Locate the cell with the specified text and output its (x, y) center coordinate. 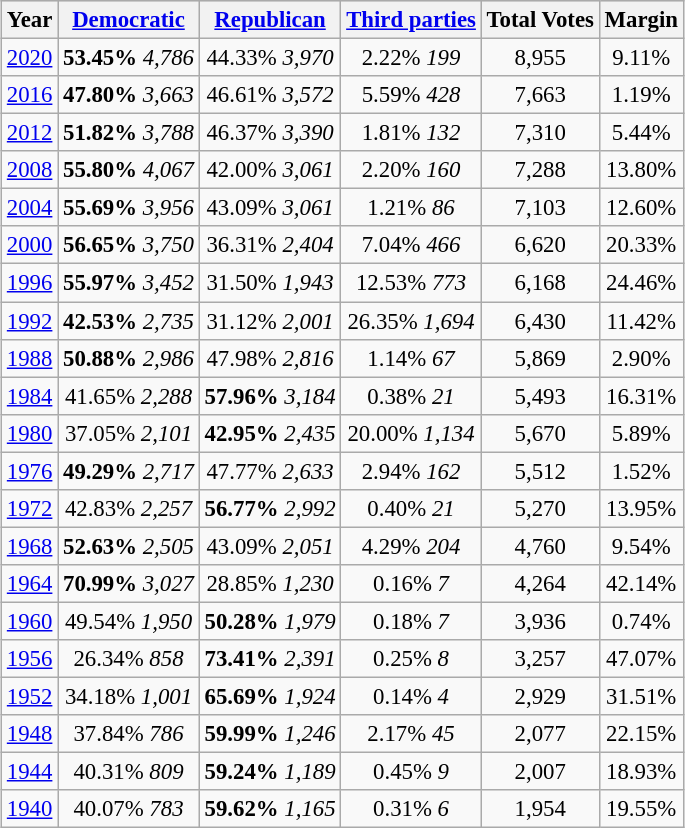
41.65% 2,288 (129, 396)
0.25% 8 (411, 659)
50.88% 2,986 (129, 358)
16.31% (641, 396)
1960 (30, 621)
51.82% 3,788 (129, 133)
2.20% 160 (411, 170)
73.41% 2,391 (270, 659)
1.19% (641, 95)
55.97% 3,452 (129, 283)
0.18% 7 (411, 621)
13.80% (641, 170)
5,869 (540, 358)
2004 (30, 208)
1940 (30, 809)
42.83% 2,257 (129, 509)
26.35% 1,694 (411, 321)
1964 (30, 584)
5,512 (540, 471)
2020 (30, 58)
55.69% 3,956 (129, 208)
50.28% 1,979 (270, 621)
19.55% (641, 809)
7.04% 466 (411, 245)
1980 (30, 433)
6,620 (540, 245)
53.45% 4,786 (129, 58)
1952 (30, 697)
0.40% 21 (411, 509)
7,103 (540, 208)
70.99% 3,027 (129, 584)
4,264 (540, 584)
12.53% 773 (411, 283)
52.63% 2,505 (129, 546)
2,007 (540, 772)
1.21% 86 (411, 208)
5,670 (540, 433)
47.77% 2,633 (270, 471)
2008 (30, 170)
2000 (30, 245)
40.31% 809 (129, 772)
12.60% (641, 208)
3,936 (540, 621)
3,257 (540, 659)
24.46% (641, 283)
55.80% 4,067 (129, 170)
7,310 (540, 133)
20.33% (641, 245)
1.52% (641, 471)
8,955 (540, 58)
4,760 (540, 546)
43.09% 3,061 (270, 208)
56.77% 2,992 (270, 509)
Year (30, 20)
47.07% (641, 659)
1972 (30, 509)
47.98% 2,816 (270, 358)
37.05% 2,101 (129, 433)
49.29% 2,717 (129, 471)
47.80% 3,663 (129, 95)
26.34% 858 (129, 659)
31.12% 2,001 (270, 321)
0.74% (641, 621)
1992 (30, 321)
1976 (30, 471)
1956 (30, 659)
Third parties (411, 20)
5.44% (641, 133)
1948 (30, 734)
Democratic (129, 20)
5.89% (641, 433)
49.54% 1,950 (129, 621)
42.53% 2,735 (129, 321)
40.07% 783 (129, 809)
0.14% 4 (411, 697)
2.94% 162 (411, 471)
22.15% (641, 734)
5,270 (540, 509)
34.18% 1,001 (129, 697)
20.00% 1,134 (411, 433)
31.51% (641, 697)
28.85% 1,230 (270, 584)
36.31% 2,404 (270, 245)
Republican (270, 20)
1996 (30, 283)
2.17% 45 (411, 734)
2.22% 199 (411, 58)
18.93% (641, 772)
2,929 (540, 697)
1984 (30, 396)
9.54% (641, 546)
42.00% 3,061 (270, 170)
59.99% 1,246 (270, 734)
6,168 (540, 283)
7,288 (540, 170)
7,663 (540, 95)
13.95% (641, 509)
2012 (30, 133)
46.37% 3,390 (270, 133)
43.09% 2,051 (270, 546)
65.69% 1,924 (270, 697)
1.81% 132 (411, 133)
1.14% 67 (411, 358)
44.33% 3,970 (270, 58)
1988 (30, 358)
59.24% 1,189 (270, 772)
2,077 (540, 734)
0.45% 9 (411, 772)
56.65% 3,750 (129, 245)
1968 (30, 546)
0.16% 7 (411, 584)
1944 (30, 772)
1,954 (540, 809)
5,493 (540, 396)
42.95% 2,435 (270, 433)
57.96% 3,184 (270, 396)
9.11% (641, 58)
11.42% (641, 321)
0.38% 21 (411, 396)
2.90% (641, 358)
59.62% 1,165 (270, 809)
42.14% (641, 584)
46.61% 3,572 (270, 95)
31.50% 1,943 (270, 283)
6,430 (540, 321)
Margin (641, 20)
0.31% 6 (411, 809)
5.59% 428 (411, 95)
2016 (30, 95)
4.29% 204 (411, 546)
37.84% 786 (129, 734)
Total Votes (540, 20)
